Find where the given text appears and provide that cell's center as [x, y] coordinate. 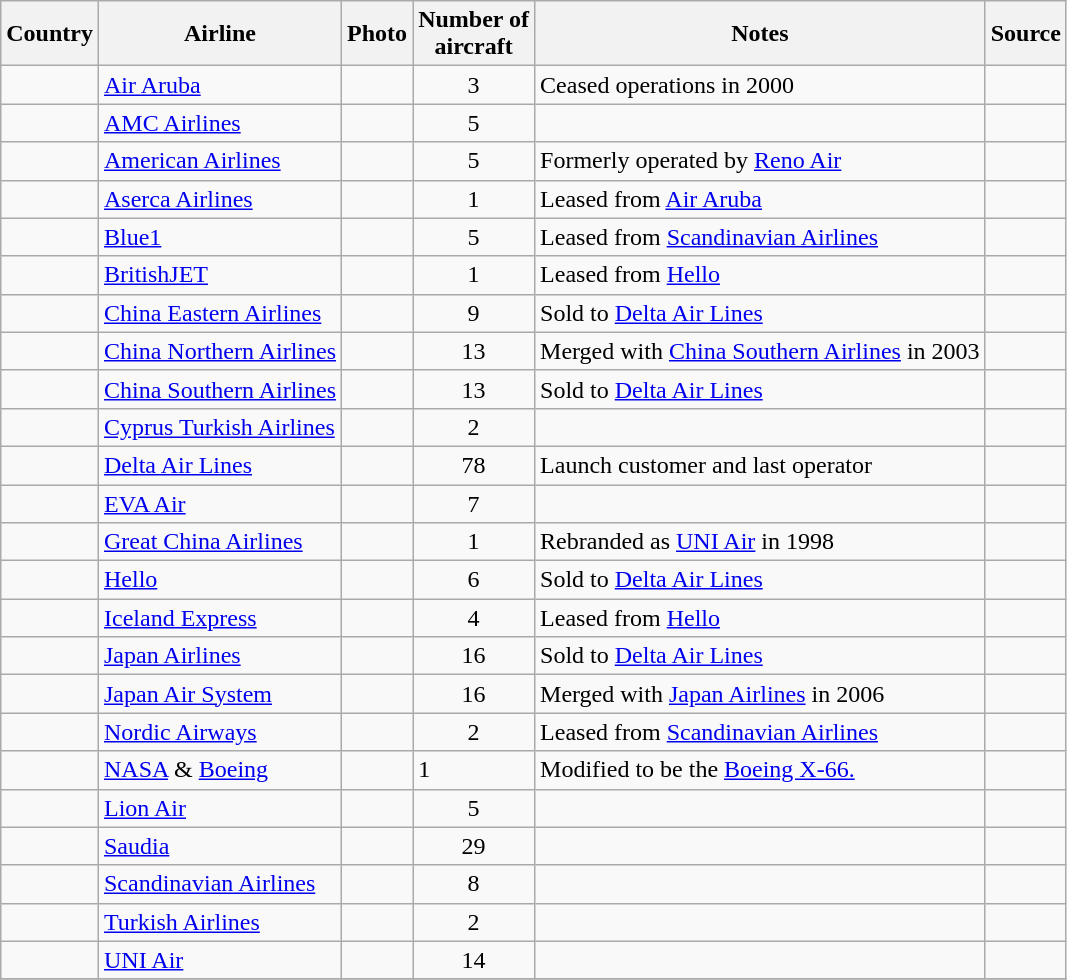
American Airlines [220, 161]
29 [474, 846]
Source [1026, 34]
Country [50, 34]
AMC Airlines [220, 123]
UNI Air [220, 960]
Merged with China Southern Airlines in 2003 [760, 351]
Iceland Express [220, 618]
Formerly operated by Reno Air [760, 161]
BritishJET [220, 275]
NASA & Boeing [220, 770]
Rebranded as UNI Air in 1998 [760, 542]
Air Aruba [220, 85]
8 [474, 884]
Japan Air System [220, 694]
Hello [220, 580]
Turkish Airlines [220, 922]
Delta Air Lines [220, 465]
Cyprus Turkish Airlines [220, 427]
Lion Air [220, 808]
Merged with Japan Airlines in 2006 [760, 694]
Launch customer and last operator [760, 465]
9 [474, 313]
Airline [220, 34]
Photo [378, 34]
China Southern Airlines [220, 389]
Nordic Airways [220, 732]
China Northern Airlines [220, 351]
Number of aircraft [474, 34]
Notes [760, 34]
Modified to be the Boeing X-66. [760, 770]
Aserca Airlines [220, 199]
Ceased operations in 2000 [760, 85]
7 [474, 503]
Scandinavian Airlines [220, 884]
Japan Airlines [220, 656]
14 [474, 960]
China Eastern Airlines [220, 313]
Saudia [220, 846]
4 [474, 618]
Leased from Air Aruba [760, 199]
6 [474, 580]
Great China Airlines [220, 542]
EVA Air [220, 503]
3 [474, 85]
Blue1 [220, 237]
78 [474, 465]
